Search for the cell housing the specified text and yield its (X, Y) center coordinate. 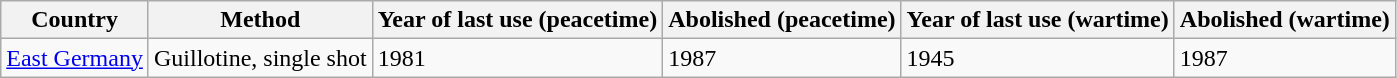
Year of last use (wartime) (1038, 20)
Country (75, 20)
East Germany (75, 58)
Abolished (peacetime) (782, 20)
Abolished (wartime) (1284, 20)
Method (260, 20)
Guillotine, single shot (260, 58)
Year of last use (peacetime) (518, 20)
1981 (518, 58)
1945 (1038, 58)
